Output the (x, y) coordinate of the center of the cell containing the given text.  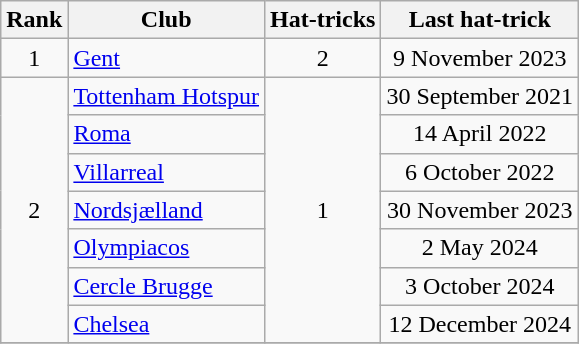
9 November 2023 (480, 58)
14 April 2022 (480, 134)
6 October 2022 (480, 172)
Hat-tricks (323, 20)
Olympiacos (166, 248)
Roma (166, 134)
Chelsea (166, 324)
30 November 2023 (480, 210)
Nordsjælland (166, 210)
30 September 2021 (480, 96)
Gent (166, 58)
12 December 2024 (480, 324)
Club (166, 20)
2 May 2024 (480, 248)
Cercle Brugge (166, 286)
Last hat-trick (480, 20)
Rank (34, 20)
Villarreal (166, 172)
Tottenham Hotspur (166, 96)
3 October 2024 (480, 286)
